Find where the given text appears and provide that cell's center as (X, Y) coordinate. 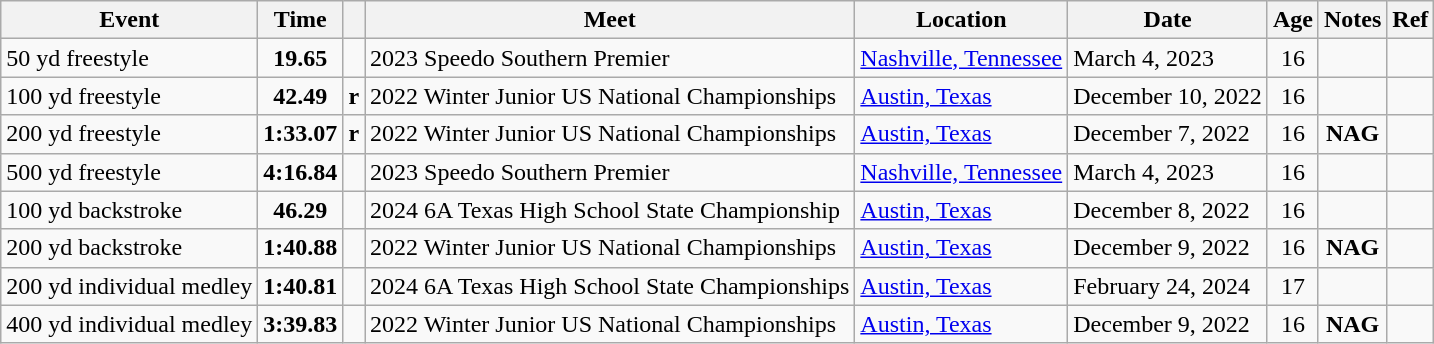
February 24, 2024 (1168, 286)
200 yd individual medley (130, 286)
Time (300, 20)
200 yd freestyle (130, 134)
42.49 (300, 96)
46.29 (300, 210)
100 yd freestyle (130, 96)
Ref (1410, 20)
2024 6A Texas High School State Championships (610, 286)
December 8, 2022 (1168, 210)
200 yd backstroke (130, 248)
1:33.07 (300, 134)
1:40.81 (300, 286)
Meet (610, 20)
19.65 (300, 58)
December 10, 2022 (1168, 96)
100 yd backstroke (130, 210)
Age (1292, 20)
December 7, 2022 (1168, 134)
3:39.83 (300, 324)
Notes (1352, 20)
Location (962, 20)
4:16.84 (300, 172)
50 yd freestyle (130, 58)
1:40.88 (300, 248)
400 yd individual medley (130, 324)
500 yd freestyle (130, 172)
17 (1292, 286)
Event (130, 20)
2024 6A Texas High School State Championship (610, 210)
Date (1168, 20)
